Locate the cell with the specified text and output its [x, y] center coordinate. 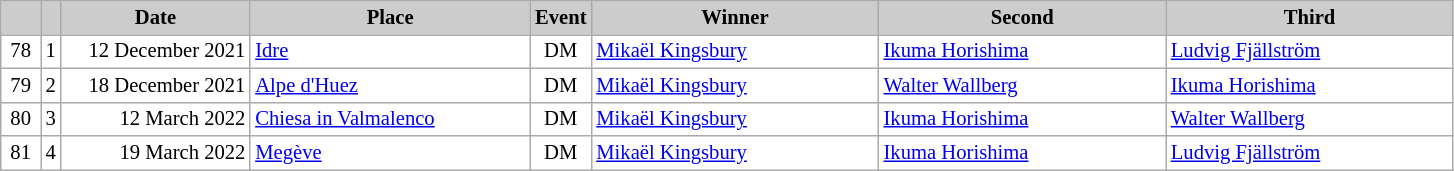
3 [50, 119]
Chiesa in Valmalenco [390, 119]
Place [390, 17]
12 March 2022 [156, 119]
Alpe d'Huez [390, 85]
Event [560, 17]
18 December 2021 [156, 85]
Megève [390, 153]
78 [21, 51]
19 March 2022 [156, 153]
80 [21, 119]
79 [21, 85]
Third [1310, 17]
Winner [734, 17]
2 [50, 85]
Second [1022, 17]
Date [156, 17]
4 [50, 153]
12 December 2021 [156, 51]
81 [21, 153]
1 [50, 51]
Idre [390, 51]
